Provide the [X, Y] coordinate of the cell's center where the given text is located.  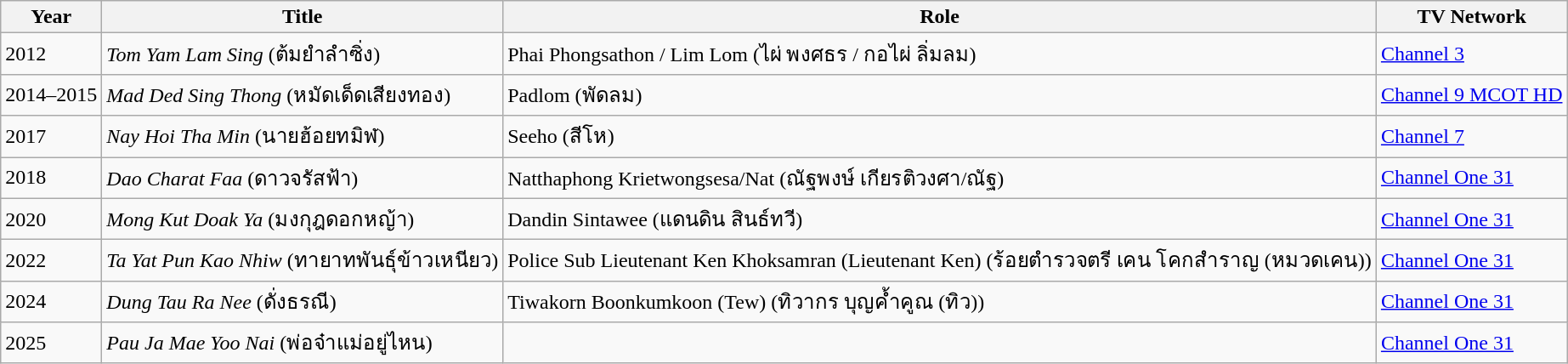
2025 [51, 344]
Phai Phongsathon / Lim Lom (ไผ่ พงศธร / กอไผ่ ลิ่มลม) [940, 54]
Pau Ja Mae Yoo Nai (พ่อจ๋าแม่อยู่ไหน) [303, 344]
Dung Tau Ra Nee (ดั่งธรณี) [303, 301]
Tiwakorn Boonkumkoon (Tew) (ทิวากร บุญค้ำคูณ (ทิว)) [940, 301]
Police Sub Lieutenant Ken Khoksamran (Lieutenant Ken) (ร้อยตำรวจตรี เคน โคกสำราญ (หมวดเคน)) [940, 260]
2018 [51, 177]
Channel 3 [1472, 54]
2017 [51, 136]
Padlom (พัดลม) [940, 95]
Mong Kut Doak Ya (มงกุฎดอกหญ้า) [303, 219]
Dandin Sintawee (แดนดิน สินธ์ทวี) [940, 219]
2014–2015 [51, 95]
TV Network [1472, 17]
Role [940, 17]
2020 [51, 219]
Natthaphong Krietwongsesa/Nat (ณัฐพงษ์ เกียรติวงศา/ณัฐ) [940, 177]
2024 [51, 301]
Ta Yat Pun Kao Nhiw (ทายาทพันธุ์ข้าวเหนียว) [303, 260]
Mad Ded Sing Thong (หมัดเด็ดเสียงทอง) [303, 95]
Dao Charat Faa (ดาวจรัสฟ้า) [303, 177]
Channel 7 [1472, 136]
Seeho (สีโห) [940, 136]
Tom Yam Lam Sing (ต้มยำลำซิ่ง) [303, 54]
Year [51, 17]
Nay Hoi Tha Min (นายฮ้อยทมิฬ) [303, 136]
Title [303, 17]
2012 [51, 54]
2022 [51, 260]
Channel 9 MCOT HD [1472, 95]
